Return the (X, Y) coordinate for the center point of the cell that contains the specified text.  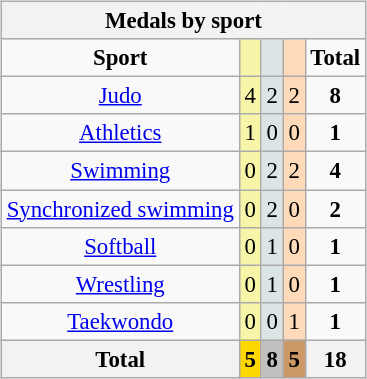
Taekwondo (120, 321)
Medals by sport (183, 21)
Synchronized swimming (120, 209)
Wrestling (120, 284)
18 (335, 359)
Softball (120, 246)
Athletics (120, 133)
Judo (120, 96)
Sport (120, 58)
Swimming (120, 171)
